For the text-containing cell, return its midpoint in [x, y] coordinate format. 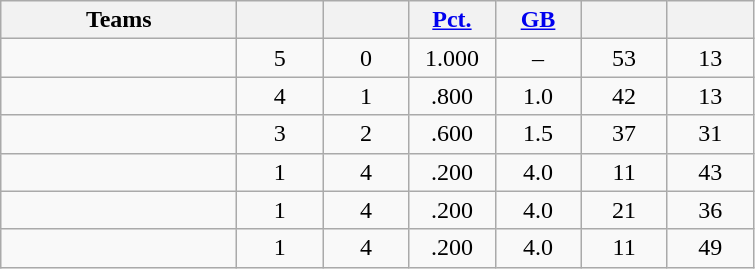
42 [624, 96]
5 [280, 58]
– [538, 58]
37 [624, 134]
1.000 [452, 58]
53 [624, 58]
31 [710, 134]
Pct. [452, 20]
43 [710, 172]
.800 [452, 96]
21 [624, 210]
Teams [119, 20]
3 [280, 134]
2 [366, 134]
49 [710, 248]
1.0 [538, 96]
GB [538, 20]
0 [366, 58]
.600 [452, 134]
36 [710, 210]
1.5 [538, 134]
